Scan for the cell matching the given text and deliver its (X, Y) coordinate at center. 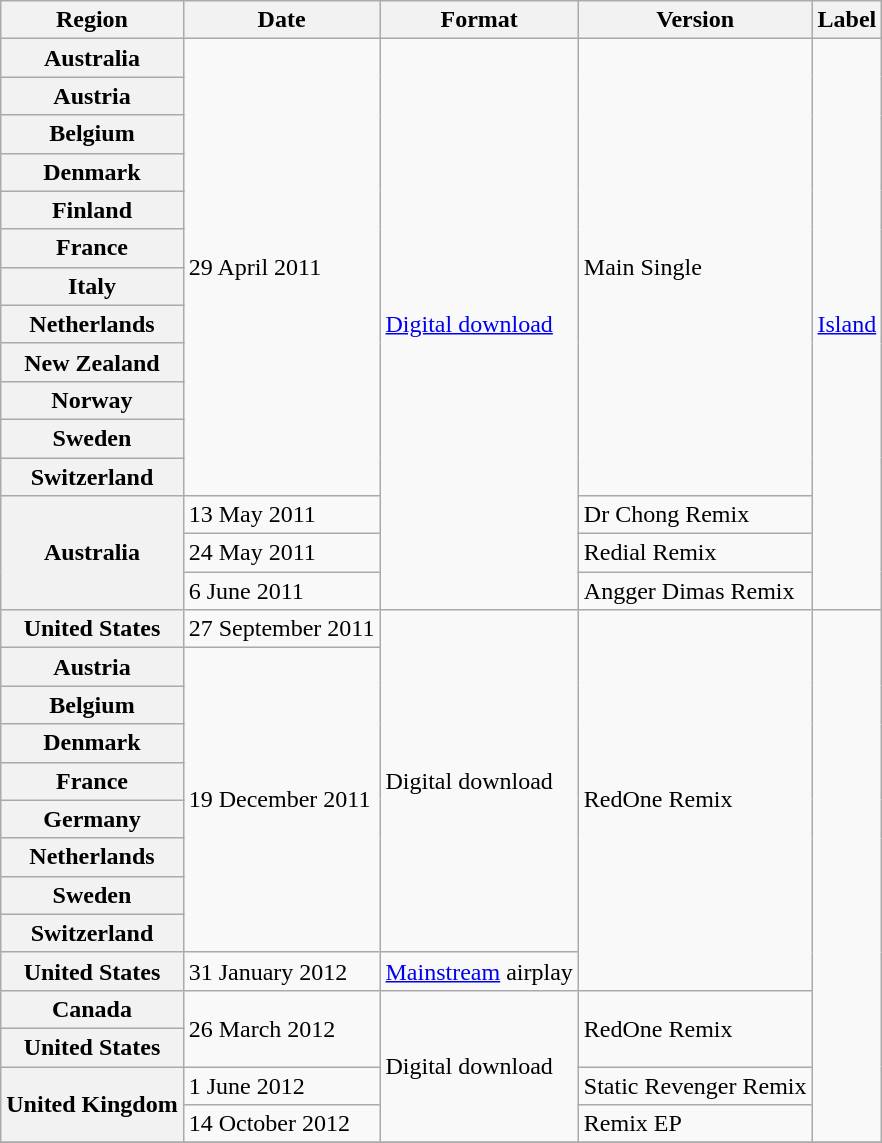
New Zealand (92, 362)
Version (695, 20)
Island (847, 324)
Norway (92, 400)
Finland (92, 210)
Dr Chong Remix (695, 515)
Mainstream airplay (479, 971)
Angger Dimas Remix (695, 591)
Canada (92, 1009)
Region (92, 20)
Static Revenger Remix (695, 1085)
13 May 2011 (282, 515)
24 May 2011 (282, 553)
19 December 2011 (282, 800)
27 September 2011 (282, 629)
Redial Remix (695, 553)
Germany (92, 819)
Label (847, 20)
26 March 2012 (282, 1028)
Date (282, 20)
14 October 2012 (282, 1124)
6 June 2011 (282, 591)
31 January 2012 (282, 971)
Main Single (695, 268)
Remix EP (695, 1124)
1 June 2012 (282, 1085)
Format (479, 20)
29 April 2011 (282, 268)
Italy (92, 286)
United Kingdom (92, 1104)
